Extract the [x, y] coordinate from the center of the cell holding the provided text.  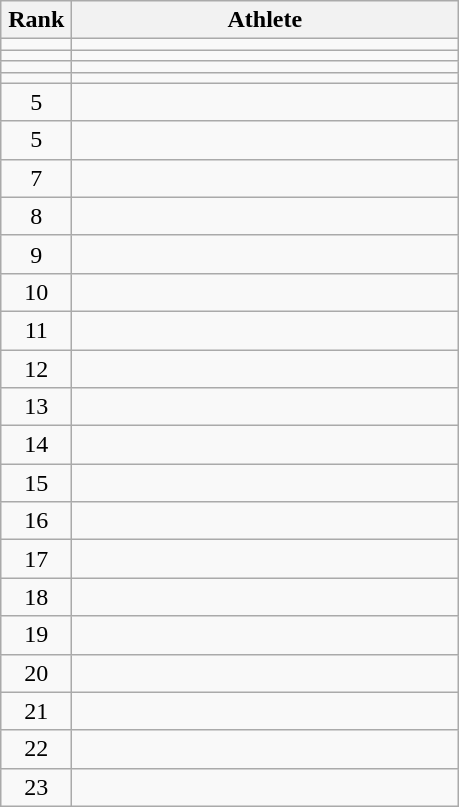
12 [36, 369]
14 [36, 445]
22 [36, 749]
17 [36, 559]
23 [36, 787]
21 [36, 711]
19 [36, 635]
Rank [36, 20]
10 [36, 292]
13 [36, 407]
15 [36, 483]
7 [36, 178]
18 [36, 597]
9 [36, 254]
16 [36, 521]
Athlete [265, 20]
20 [36, 673]
11 [36, 330]
8 [36, 216]
